Provide the [x, y] coordinate of the cell's center where the given text is located.  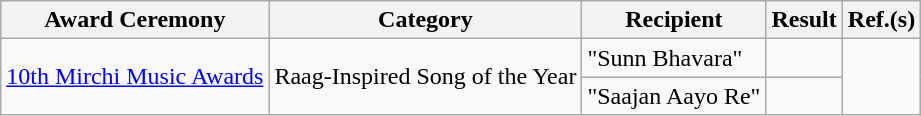
Award Ceremony [135, 20]
Category [426, 20]
Result [804, 20]
Ref.(s) [881, 20]
Raag-Inspired Song of the Year [426, 77]
"Saajan Aayo Re" [674, 96]
"Sunn Bhavara" [674, 58]
10th Mirchi Music Awards [135, 77]
Recipient [674, 20]
